Scan for the cell matching the given text and deliver its (x, y) coordinate at center. 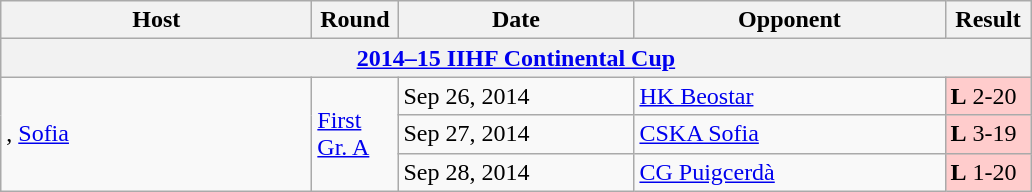
Opponent (790, 20)
L 1-20 (988, 172)
Sep 26, 2014 (516, 96)
Date (516, 20)
CG Puigcerdà (790, 172)
Sep 28, 2014 (516, 172)
Result (988, 20)
, Sofia (156, 134)
L 2-20 (988, 96)
L 3-19 (988, 134)
FirstGr. A (355, 134)
HK Beostar (790, 96)
Sep 27, 2014 (516, 134)
CSKA Sofia (790, 134)
Round (355, 20)
2014–15 IIHF Continental Cup (516, 58)
Host (156, 20)
